Capture the cell that displays the provided text and extract its [x, y] central coordinate. 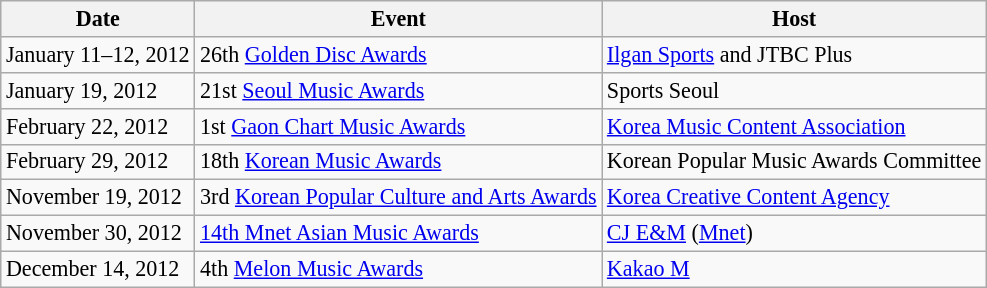
November 19, 2012 [98, 198]
Sports Seoul [794, 90]
14th Mnet Asian Music Awards [398, 233]
Kakao M [794, 269]
Event [398, 18]
Korean Popular Music Awards Committee [794, 162]
January 19, 2012 [98, 90]
21st Seoul Music Awards [398, 90]
January 11–12, 2012 [98, 54]
Korea Music Content Association [794, 126]
Korea Creative Content Agency [794, 198]
CJ E&M (Mnet) [794, 233]
3rd Korean Popular Culture and Arts Awards [398, 198]
February 22, 2012 [98, 126]
26th Golden Disc Awards [398, 54]
December 14, 2012 [98, 269]
4th Melon Music Awards [398, 269]
Date [98, 18]
Host [794, 18]
1st Gaon Chart Music Awards [398, 126]
February 29, 2012 [98, 162]
November 30, 2012 [98, 233]
Ilgan Sports and JTBC Plus [794, 54]
18th Korean Music Awards [398, 162]
